Extract the (x, y) coordinate from the center of the cell holding the provided text.  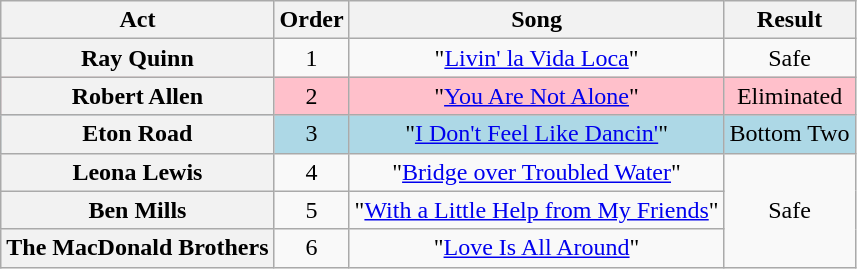
3 (312, 134)
"I Don't Feel Like Dancin'" (536, 134)
1 (312, 58)
"Bridge over Troubled Water" (536, 172)
Bottom Two (790, 134)
The MacDonald Brothers (138, 248)
"Love Is All Around" (536, 248)
Result (790, 20)
Robert Allen (138, 96)
Eliminated (790, 96)
2 (312, 96)
Order (312, 20)
"You Are Not Alone" (536, 96)
Ben Mills (138, 210)
Song (536, 20)
"Livin' la Vida Loca" (536, 58)
5 (312, 210)
Leona Lewis (138, 172)
4 (312, 172)
Act (138, 20)
Eton Road (138, 134)
Ray Quinn (138, 58)
"With a Little Help from My Friends" (536, 210)
6 (312, 248)
